Extract the [X, Y] coordinate from the center of the cell holding the provided text.  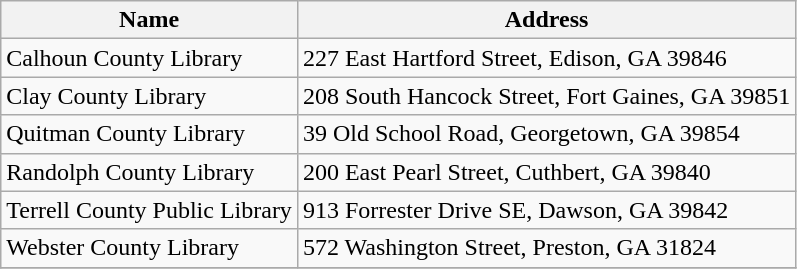
Calhoun County Library [150, 58]
913 Forrester Drive SE, Dawson, GA 39842 [546, 210]
572 Washington Street, Preston, GA 31824 [546, 248]
Terrell County Public Library [150, 210]
Clay County Library [150, 96]
39 Old School Road, Georgetown, GA 39854 [546, 134]
227 East Hartford Street, Edison, GA 39846 [546, 58]
Randolph County Library [150, 172]
Webster County Library [150, 248]
Address [546, 20]
Quitman County Library [150, 134]
Name [150, 20]
208 South Hancock Street, Fort Gaines, GA 39851 [546, 96]
200 East Pearl Street, Cuthbert, GA 39840 [546, 172]
